Scan for the cell matching the given text and deliver its [X, Y] coordinate at center. 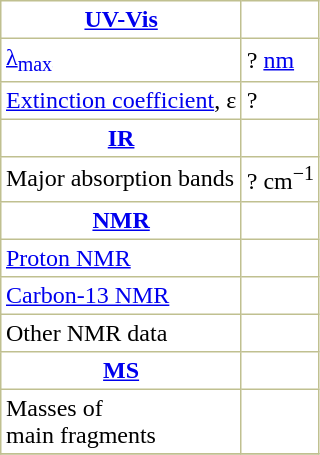
Extinction coefficient, ε [122, 101]
Other NMR data [122, 333]
UV-Vis [122, 20]
Masses of main fragments [122, 421]
? cm−1 [280, 179]
Major absorption bands [122, 179]
? nm [280, 60]
Proton NMR [122, 258]
IR [122, 139]
λmax [122, 60]
MS [122, 370]
NMR [122, 220]
? [280, 101]
Carbon-13 NMR [122, 295]
